Provide the [x, y] coordinate of the cell's center where the given text is located.  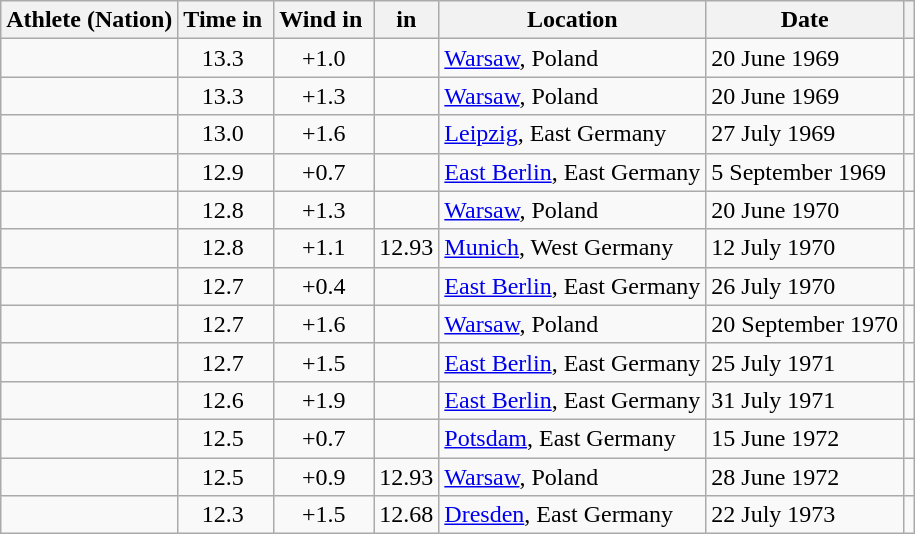
12.9 [226, 172]
12 July 1970 [805, 248]
Munich, West Germany [572, 248]
20 September 1970 [805, 324]
25 July 1971 [805, 362]
Time in [226, 20]
15 June 1972 [805, 438]
in [406, 20]
Potsdam, East Germany [572, 438]
Date [805, 20]
Location [572, 20]
+0.9 [324, 477]
20 June 1970 [805, 210]
Dresden, East Germany [572, 515]
+1.0 [324, 58]
26 July 1970 [805, 286]
31 July 1971 [805, 400]
5 September 1969 [805, 172]
+1.1 [324, 248]
12.6 [226, 400]
+1.9 [324, 400]
Athlete (Nation) [90, 20]
22 July 1973 [805, 515]
28 June 1972 [805, 477]
12.3 [226, 515]
Leipzig, East Germany [572, 134]
Wind in [324, 20]
+0.4 [324, 286]
13.0 [226, 134]
27 July 1969 [805, 134]
12.68 [406, 515]
